Pinpoint the cell where the given text exists, returning its [x, y] midpoint coordinate. 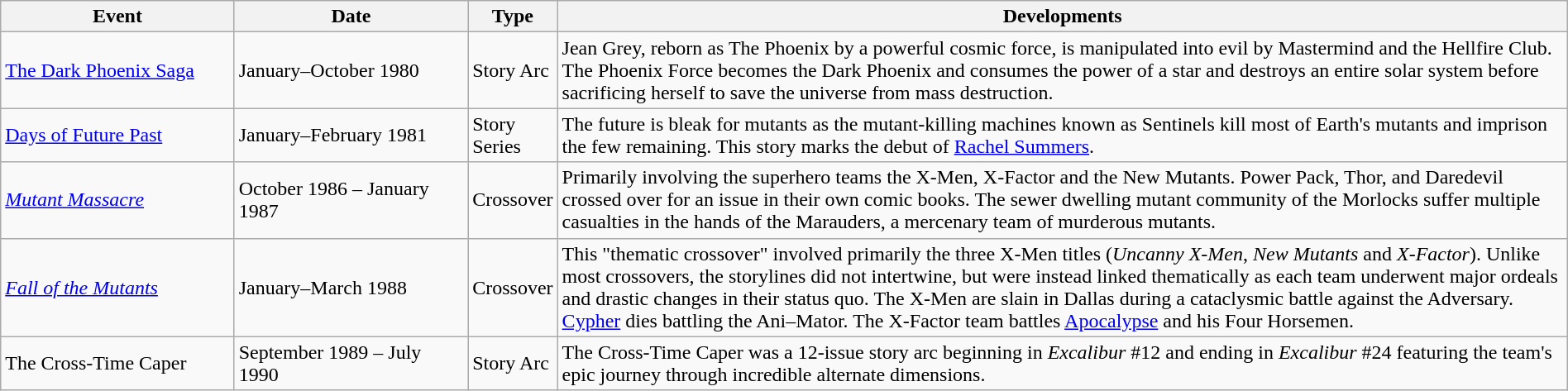
Event [117, 17]
January–February 1981 [351, 136]
Developments [1062, 17]
Fall of the Mutants [117, 288]
Date [351, 17]
Days of Future Past [117, 136]
October 1986 – January 1987 [351, 200]
The Cross-Time Caper [117, 364]
Mutant Massacre [117, 200]
September 1989 – July 1990 [351, 364]
January–October 1980 [351, 70]
The Dark Phoenix Saga [117, 70]
Story Series [513, 136]
Type [513, 17]
January–March 1988 [351, 288]
